Identify which cell holds the provided text, then report its [x, y] central coordinate. 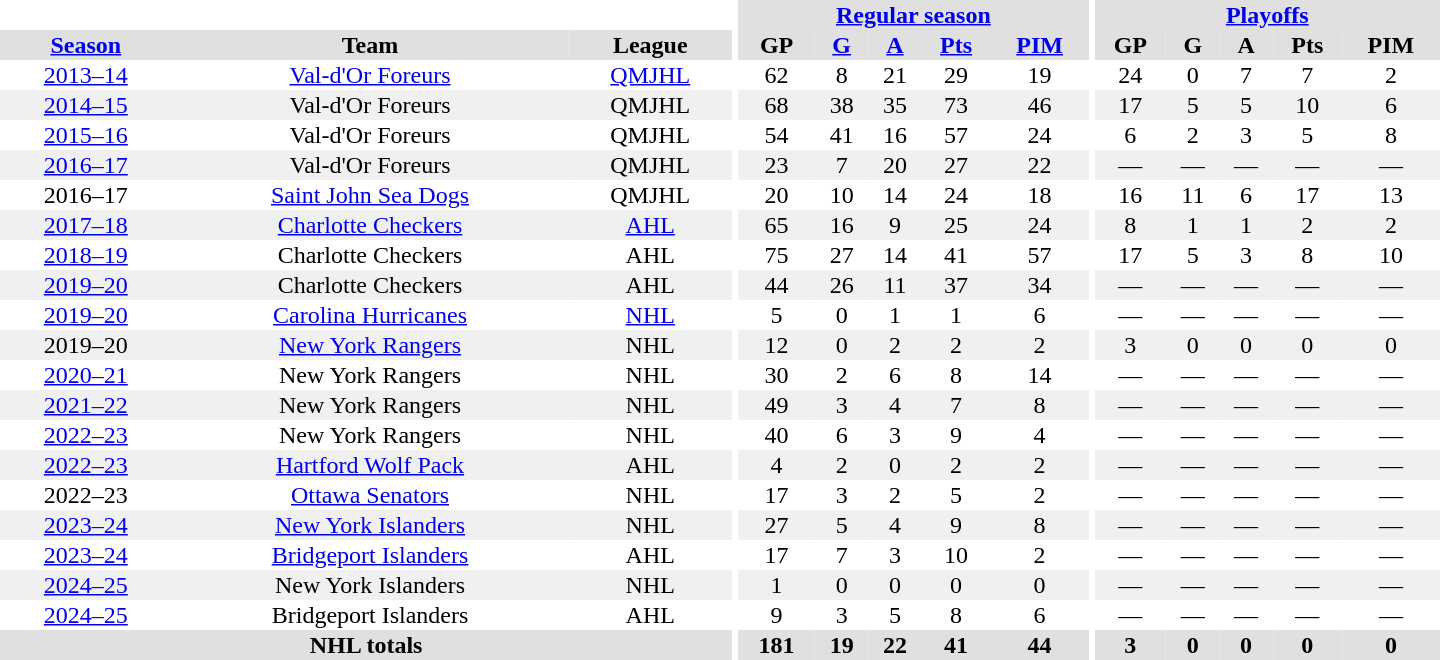
2018–19 [86, 255]
75 [776, 255]
38 [842, 105]
2013–14 [86, 75]
49 [776, 405]
Ottawa Senators [370, 495]
35 [894, 105]
181 [776, 645]
Playoffs [1268, 15]
30 [776, 375]
40 [776, 435]
Saint John Sea Dogs [370, 195]
2014–15 [86, 105]
62 [776, 75]
18 [1040, 195]
2021–22 [86, 405]
21 [894, 75]
46 [1040, 105]
25 [956, 225]
37 [956, 285]
Regular season [914, 15]
Hartford Wolf Pack [370, 465]
34 [1040, 285]
26 [842, 285]
65 [776, 225]
73 [956, 105]
23 [776, 165]
54 [776, 135]
Season [86, 45]
2015–16 [86, 135]
2017–18 [86, 225]
League [650, 45]
Carolina Hurricanes [370, 315]
2020–21 [86, 375]
29 [956, 75]
NHL totals [366, 645]
Team [370, 45]
13 [1391, 195]
68 [776, 105]
12 [776, 345]
